Scan for the cell matching the given text and deliver its [x, y] coordinate at center. 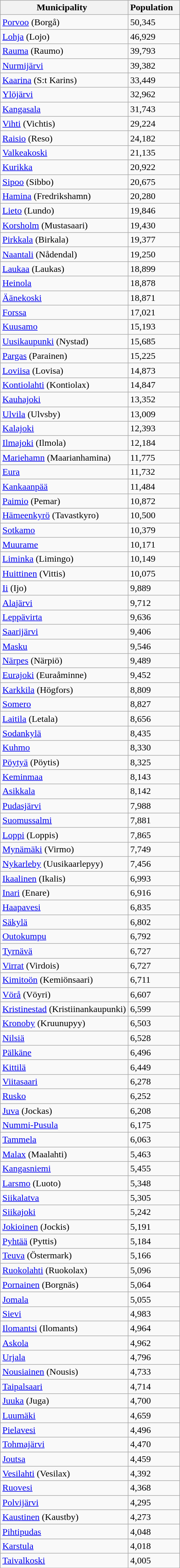
10,075 [154, 574]
Nurmijärvi [64, 66]
4,964 [154, 1328]
Kimitoön (Kemiönsaari) [64, 980]
20,280 [154, 196]
Raisio (Reso) [64, 138]
9,712 [154, 602]
8,435 [154, 733]
17,021 [154, 312]
29,224 [154, 124]
Viitasaari [64, 1081]
11,732 [154, 472]
18,878 [154, 283]
Ruovesi [64, 1488]
4,048 [154, 1531]
Ikaalinen (Ikalis) [64, 878]
Saarijärvi [64, 631]
6,993 [154, 878]
4,700 [154, 1401]
Teuva (Östermark) [64, 1256]
20,922 [154, 167]
10,500 [154, 516]
5,463 [154, 1154]
Valkeakoski [64, 153]
Kittilä [64, 1067]
5,184 [154, 1241]
6,528 [154, 1038]
6,802 [154, 922]
Laukaa (Laukas) [64, 269]
10,379 [154, 530]
21,135 [154, 153]
Eura [64, 472]
Lieto (Lundo) [64, 211]
Kankaanpää [64, 487]
Mynämäki (Virmo) [64, 849]
6,278 [154, 1081]
19,846 [154, 211]
31,743 [154, 109]
Närpes (Närpiö) [64, 661]
Kalajoki [64, 429]
Asikkala [64, 791]
Heinola [64, 283]
Larsmo (Luoto) [64, 1183]
Keminmaa [64, 777]
9,406 [154, 631]
Vesilahti (Vesilax) [64, 1473]
6,916 [154, 893]
Somero [64, 704]
Kronoby (Kruunupyy) [64, 1023]
Joutsa [64, 1459]
4,496 [154, 1430]
19,250 [154, 254]
5,055 [154, 1299]
Siikalatva [64, 1198]
19,377 [154, 240]
7,988 [154, 806]
Nilsiä [64, 1038]
Laitila (Letala) [64, 719]
Pornainen (Borgnäs) [64, 1285]
Loviisa (Lovisa) [64, 370]
Nousiainen (Nousis) [64, 1372]
11,775 [154, 458]
Äänekoski [64, 298]
6,792 [154, 937]
Leppävirta [64, 617]
Karkkila (Högfors) [64, 690]
13,352 [154, 399]
Rusko [64, 1096]
Pielavesi [64, 1430]
Pyhtää (Pyttis) [64, 1241]
6,711 [154, 980]
4,796 [154, 1358]
18,871 [154, 298]
6,503 [154, 1023]
4,962 [154, 1343]
4,368 [154, 1488]
9,889 [154, 588]
9,546 [154, 646]
10,149 [154, 559]
Paimio (Pemar) [64, 501]
Tyrnävä [64, 951]
5,096 [154, 1270]
Pöytyä (Pöytis) [64, 762]
6,835 [154, 908]
15,193 [154, 327]
Kuhmo [64, 748]
12,393 [154, 429]
Malax (Maalahti) [64, 1154]
6,252 [154, 1096]
Kurikka [64, 167]
5,242 [154, 1212]
Pihtipudas [64, 1531]
Liminka (Limingo) [64, 559]
50,345 [154, 22]
15,225 [154, 356]
6,063 [154, 1140]
Kuusamo [64, 327]
Inari (Enare) [64, 893]
Lohja (Lojo) [64, 37]
Outokumpu [64, 937]
6,607 [154, 994]
Forssa [64, 312]
33,449 [154, 80]
4,005 [154, 1560]
18,899 [154, 269]
Muurame [64, 545]
Ilomantsi (Ilomants) [64, 1328]
5,166 [154, 1256]
Loppi (Loppis) [64, 835]
Ilmajoki (Ilmola) [64, 443]
Juva (Jockas) [64, 1111]
Korsholm (Mustasaari) [64, 225]
Vörå (Vöyri) [64, 994]
Urjala [64, 1358]
7,456 [154, 864]
Askola [64, 1343]
5,348 [154, 1183]
Naantali (Nådendal) [64, 254]
32,962 [154, 95]
20,675 [154, 182]
Mariehamn (Maarianhamina) [64, 458]
15,685 [154, 341]
13,009 [154, 414]
Pälkäne [64, 1052]
Taipalsaari [64, 1386]
Rauma (Raumo) [64, 51]
Sipoo (Sibbo) [64, 182]
Juuka (Juga) [64, 1401]
Suomussalmi [64, 820]
Municipality [64, 8]
14,847 [154, 385]
12,184 [154, 443]
Huittinen (Vittis) [64, 574]
4,714 [154, 1386]
5,305 [154, 1198]
Vihti (Vichtis) [64, 124]
6,175 [154, 1125]
5,064 [154, 1285]
19,430 [154, 225]
Ulvila (Ulvsby) [64, 414]
Jomala [64, 1299]
8,827 [154, 704]
Kangasala [64, 109]
Porvoo (Borgå) [64, 22]
7,881 [154, 820]
7,865 [154, 835]
Ylöjärvi [64, 95]
46,929 [154, 37]
Ii (Ijo) [64, 588]
Kontiolahti (Kontiolax) [64, 385]
9,489 [154, 661]
8,143 [154, 777]
4,392 [154, 1473]
8,330 [154, 748]
7,749 [154, 849]
Tohmajärvi [64, 1444]
Jokioinen (Jockis) [64, 1227]
Luumäki [64, 1415]
5,455 [154, 1169]
Pudasjärvi [64, 806]
14,873 [154, 370]
Ruokolahti (Ruokolax) [64, 1270]
Virrat (Virdois) [64, 966]
Uusikaupunki (Nystad) [64, 341]
4,733 [154, 1372]
4,295 [154, 1502]
Kauhajoki [64, 399]
Kaustinen (Kaustby) [64, 1517]
Pargas (Parainen) [64, 356]
Kristinestad (Kristiinankaupunki) [64, 1009]
6,599 [154, 1009]
6,449 [154, 1067]
10,171 [154, 545]
8,142 [154, 791]
Sievi [64, 1314]
Säkylä [64, 922]
Tammela [64, 1140]
Eurajoki (Euraåminne) [64, 675]
Alajärvi [64, 602]
4,659 [154, 1415]
Siikajoki [64, 1212]
Pirkkala (Birkala) [64, 240]
39,382 [154, 66]
Nykarleby (Uusikaarlepyy) [64, 864]
Haapavesi [64, 908]
4,273 [154, 1517]
Taivalkoski [64, 1560]
6,496 [154, 1052]
Sotkamo [64, 530]
10,872 [154, 501]
6,208 [154, 1111]
4,459 [154, 1459]
8,325 [154, 762]
Hamina (Fredrikshamn) [64, 196]
Masku [64, 646]
39,793 [154, 51]
5,191 [154, 1227]
Kaarina (S:t Karins) [64, 80]
11,484 [154, 487]
Nummi-Pusula [64, 1125]
4,470 [154, 1444]
Sodankylä [64, 733]
Karstula [64, 1546]
24,182 [154, 138]
4,983 [154, 1314]
4,018 [154, 1546]
Population [154, 8]
9,452 [154, 675]
Polvijärvi [64, 1502]
8,656 [154, 719]
9,636 [154, 617]
Kangasniemi [64, 1169]
Hämeenkyrö (Tavastkyro) [64, 516]
8,809 [154, 690]
